Extract the (x, y) coordinate from the center of the cell holding the provided text.  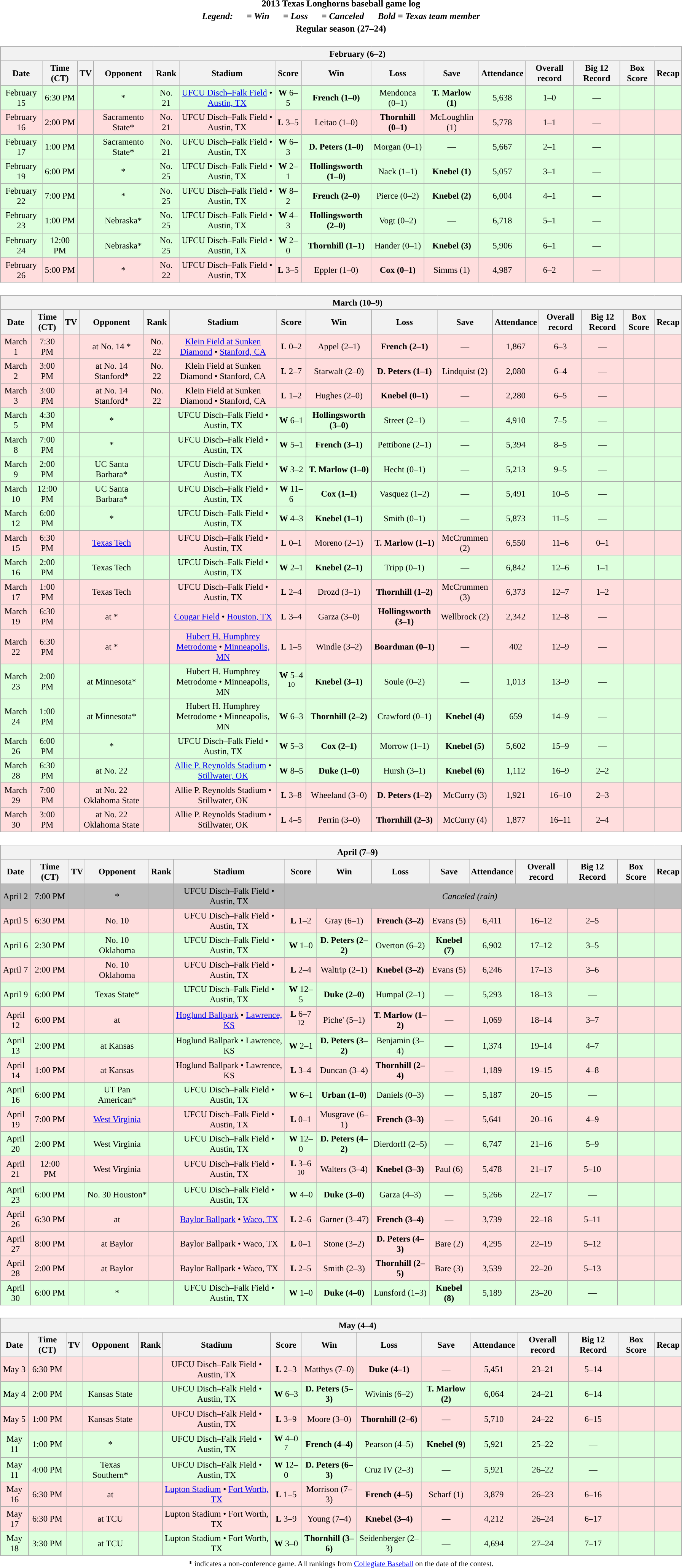
4,212 (494, 1519)
T. Marlow (1–2) (400, 1020)
at No. 14 * (112, 346)
Morgan (0–1) (398, 147)
Moore (3–0) (329, 1418)
McCrummen (3) (465, 592)
8:00 PM (50, 1243)
5,906 (502, 245)
Knebel (8) (449, 1293)
No. 10 (117, 921)
4:30 PM (47, 420)
D. Peters (2–2) (344, 945)
D. Peters (1–1) (405, 371)
Thornhill (1–2) (405, 592)
Duke (3–0) (344, 1195)
Perrin (3–0) (339, 820)
6–4 (560, 371)
Musgrave (6–1) (344, 1119)
5–1 (550, 221)
22–17 (541, 1195)
French (1–0) (336, 97)
1,112 (516, 770)
12–8 (560, 616)
5,213 (516, 470)
February 15 (21, 97)
1,374 (492, 1046)
April 21 (16, 1169)
April 14 (16, 1070)
5,641 (492, 1119)
5–9 (592, 1144)
Knebel (1–1) (339, 518)
Cox (0–1) (398, 270)
April 6 (16, 945)
April 16 (16, 1094)
4–8 (592, 1070)
12–6 (560, 568)
February 23 (21, 221)
Pierce (0–2) (398, 196)
27–24 (543, 1543)
Dierdorff (2–5) (400, 1144)
6,246 (492, 970)
6,747 (492, 1144)
Benjamin (3–4) (400, 1046)
Cox (1–1) (339, 494)
March 22 (16, 646)
Leitao (1–0) (336, 123)
Matthys (7–0) (329, 1370)
5,187 (492, 1094)
Hollingsworth (1–0) (336, 171)
Duke (4–1) (389, 1370)
6–15 (593, 1418)
April 23 (16, 1195)
W 6–5 (288, 97)
20–15 (541, 1094)
April (7–9) (341, 852)
2,080 (516, 371)
4:00 PM (47, 1469)
Knebel (1) (452, 171)
Bare (3) (449, 1269)
Hollingsworth (2–0) (336, 221)
McLoughlin (1) (452, 123)
21–17 (541, 1169)
L 2–5 (301, 1269)
Thornhill (2–6) (389, 1418)
5,478 (492, 1169)
3,539 (492, 1269)
Hollingsworth (3–1) (405, 616)
Cox (2–1) (339, 746)
March 12 (16, 518)
February 16 (21, 123)
Seidenberger (2–3) (389, 1543)
Piche' (5–1) (344, 1020)
W 3–0 (286, 1543)
6–1 (550, 245)
UT Pan American* (117, 1094)
2,342 (516, 616)
March 24 (16, 716)
6–3 (560, 346)
March 8 (16, 444)
Knebel (6) (465, 770)
Vasquez (1–2) (405, 494)
February 19 (21, 171)
6,411 (492, 921)
Duke (1–0) (339, 770)
23–20 (541, 1293)
12–7 (560, 592)
May 4 (14, 1394)
D. Peters (6–3) (329, 1469)
6–16 (593, 1494)
February 26 (21, 270)
French (4–5) (389, 1494)
Duncan (3–4) (344, 1070)
French (3–1) (339, 444)
T. Marlow (1–1) (405, 543)
22–20 (541, 1269)
Nack (1–1) (398, 171)
5–11 (592, 1219)
6–17 (593, 1519)
April 26 (16, 1219)
May 5 (14, 1418)
1,013 (516, 681)
Knebel (0–1) (405, 396)
3–5 (592, 945)
22–19 (541, 1243)
16–10 (560, 795)
17–13 (541, 970)
5–12 (592, 1243)
Knebel (3–4) (389, 1519)
February (6–2) (341, 54)
Stone (3–2) (344, 1243)
Waltrip (2–1) (344, 970)
Knebel (4) (465, 716)
1–0 (550, 97)
5,057 (502, 171)
March 3 (16, 396)
20–16 (541, 1119)
1–2 (603, 592)
February 17 (21, 147)
T. Marlow (1) (452, 97)
4,910 (516, 420)
L 4–5 (291, 820)
Street (2–1) (405, 420)
4–7 (592, 1046)
April 5 (16, 921)
7:30 PM (47, 346)
4–9 (592, 1119)
Soule (0–2) (405, 681)
3–6 (592, 970)
22–18 (541, 1219)
5,491 (516, 494)
11–6 (560, 543)
Duke (4–0) (344, 1293)
11–5 (560, 518)
No. 30 Houston* (117, 1195)
April 28 (16, 1269)
Crawford (0–1) (405, 716)
April 30 (16, 1293)
D. Peters (1–0) (336, 147)
15–9 (560, 746)
Knebel (9) (446, 1444)
French (2–1) (405, 346)
W 5–1 (291, 444)
6,718 (502, 221)
3:30 PM (47, 1543)
3–1 (550, 171)
March 10 (16, 494)
5,638 (502, 97)
Hander (0–1) (398, 245)
Hughes (2–0) (339, 396)
Canceled (rain) (470, 896)
16–11 (560, 820)
Wheeland (3–0) (339, 795)
Daniels (0–3) (400, 1094)
March 29 (16, 795)
Drozd (3–1) (339, 592)
5,778 (502, 123)
March 19 (16, 616)
D. Peters (1–2) (405, 795)
L 2–3 (286, 1370)
26–23 (543, 1494)
W 11–6 (291, 494)
D. Peters (4–3) (400, 1243)
Thornhill (2–3) (405, 820)
5,710 (494, 1418)
2:30 PM (50, 945)
Scharf (1) (446, 1494)
26–22 (543, 1469)
W 8–2 (288, 196)
23–21 (543, 1370)
1,189 (492, 1070)
5,293 (492, 995)
2–1 (550, 147)
Cougar Field • Houston, TX (223, 616)
McCurry (4) (465, 820)
2–3 (603, 795)
French (3–3) (400, 1119)
March 5 (16, 420)
25–22 (543, 1444)
at No. 22 (112, 770)
April 19 (16, 1119)
Morrison (7–3) (329, 1494)
Knebel (2) (452, 196)
659 (516, 716)
March 15 (16, 543)
W 5–3 (291, 746)
6,842 (516, 568)
L 0–2 (291, 346)
D. Peters (5–3) (329, 1394)
Thornhill (1–1) (336, 245)
5,873 (516, 518)
May 16 (14, 1494)
Bare (2) (449, 1243)
Hecht (0–1) (405, 470)
0–1 (603, 543)
5–13 (592, 1269)
March 16 (16, 568)
T. Marlow (2) (446, 1394)
May (4–4) (341, 1326)
Thornhill (2–2) (339, 716)
5,602 (516, 746)
Wellbrock (2) (465, 616)
Boardman (0–1) (405, 646)
17–12 (541, 945)
19–15 (541, 1070)
April 20 (16, 1144)
D. Peters (4–2) (344, 1144)
Young (7–4) (329, 1519)
Smith (2–3) (344, 1269)
T. Marlow (1–0) (339, 470)
6–14 (593, 1394)
Thornhill (0–1) (398, 123)
4,694 (494, 1543)
March 30 (16, 820)
Simms (1) (452, 270)
Garner (3–47) (344, 1219)
L 3–6 10 (301, 1169)
February 24 (21, 245)
2,280 (516, 396)
5,189 (492, 1293)
26–24 (543, 1519)
Lindquist (2) (465, 371)
1,877 (516, 820)
L 6–7 12 (301, 1020)
1,867 (516, 346)
Wivinis (6–2) (389, 1394)
L 3–8 (291, 795)
W 5–4 10 (291, 681)
18–14 (541, 1020)
Hursh (3–1) (405, 770)
5,667 (502, 147)
2–5 (592, 921)
5:00 PM (60, 270)
French (2–0) (336, 196)
L 2–7 (291, 371)
4,987 (502, 270)
March 1 (16, 346)
Lunsford (1–3) (400, 1293)
April 2 (16, 896)
W 4–0 (301, 1195)
Smith (0–1) (405, 518)
McCrummen (2) (465, 543)
14–9 (560, 716)
Pearson (4–5) (389, 1444)
5,394 (516, 444)
21–16 (541, 1144)
Garza (4–3) (400, 1195)
Duke (2–0) (344, 995)
Knebel (5) (465, 746)
Overton (6–2) (400, 945)
Thornhill (3–6) (329, 1543)
Windle (3–2) (339, 646)
April 12 (16, 1020)
4–1 (550, 196)
April 27 (16, 1243)
W 8–5 (291, 770)
3,739 (492, 1219)
16–12 (541, 921)
Knebel (3) (452, 245)
6,064 (494, 1394)
9–5 (560, 470)
2–2 (603, 770)
Paul (6) (449, 1169)
6–2 (550, 270)
Thornhill (2–5) (400, 1269)
Texas State* (117, 995)
6,902 (492, 945)
3,879 (494, 1494)
13–9 (560, 681)
3–7 (592, 1020)
8–5 (560, 444)
12–9 (560, 646)
French (3–2) (400, 921)
W 3–2 (291, 470)
Walters (3–4) (344, 1169)
W 2–0 (288, 245)
Knebel (3–1) (339, 681)
Pettibone (2–1) (405, 444)
5,451 (494, 1370)
French (4–4) (329, 1444)
Urban (1–0) (344, 1094)
D. Peters (3–2) (344, 1046)
W 4–0 7 (286, 1444)
Texas Southern* (110, 1469)
May 17 (14, 1519)
Mendonca (0–1) (398, 97)
April 9 (16, 995)
March 17 (16, 592)
Knebel (7) (449, 945)
6–5 (560, 396)
6,004 (502, 196)
Tripp (0–1) (405, 568)
19–14 (541, 1046)
Humpal (2–1) (400, 995)
7–17 (593, 1543)
24–21 (543, 1394)
French (3–4) (400, 1219)
24–22 (543, 1418)
April 7 (16, 970)
McCurry (3) (465, 795)
March 28 (16, 770)
Eppler (1–0) (336, 270)
Knebel (2–1) (339, 568)
5–10 (592, 1169)
10–5 (560, 494)
March 9 (16, 470)
Starwalt (2–0) (339, 371)
March 2 (16, 371)
April 13 (16, 1046)
Knebel (3–2) (400, 970)
5,266 (492, 1195)
1,921 (516, 795)
5–14 (593, 1370)
May 3 (14, 1370)
March (10–9) (341, 302)
16–9 (560, 770)
4,295 (492, 1243)
1,069 (492, 1020)
402 (516, 646)
March 23 (16, 681)
Moreno (2–1) (339, 543)
7–5 (560, 420)
6,373 (516, 592)
Appel (2–1) (339, 346)
March 26 (16, 746)
18–13 (541, 995)
Hollingsworth (3–0) (339, 420)
Gray (6–1) (344, 921)
2–4 (603, 820)
Knebel (3–3) (400, 1169)
Morrow (1–1) (405, 746)
L 2–6 (301, 1219)
6,550 (516, 543)
W 12–5 (301, 995)
Cruz IV (2–3) (389, 1469)
Thornhill (2–4) (400, 1070)
February 22 (21, 196)
May 18 (14, 1543)
Vogt (0–2) (398, 221)
Garza (3–0) (339, 616)
